From the cell containing the given text, extract its center point as (X, Y) coordinate. 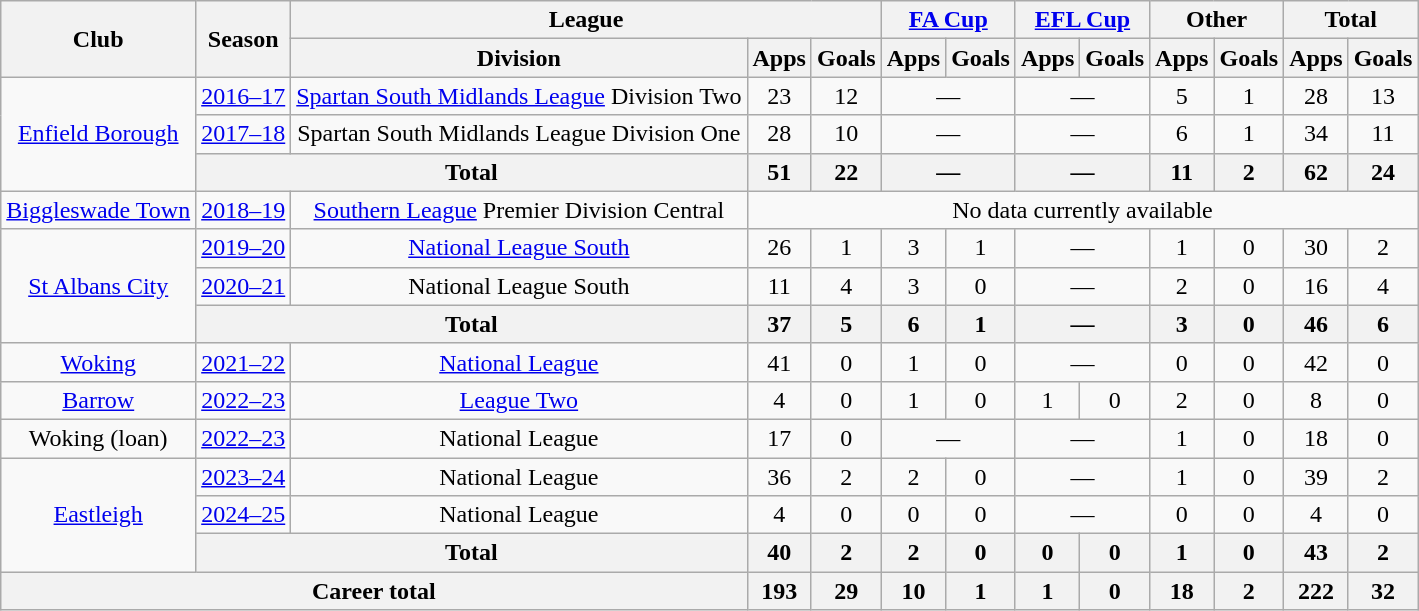
193 (779, 591)
42 (1316, 362)
2018–19 (244, 210)
16 (1316, 286)
24 (1383, 172)
46 (1316, 324)
FA Cup (948, 20)
EFL Cup (1082, 20)
34 (1316, 134)
2019–20 (244, 248)
13 (1383, 96)
30 (1316, 248)
40 (779, 553)
8 (1316, 400)
2024–25 (244, 515)
2016–17 (244, 96)
43 (1316, 553)
36 (779, 477)
Club (98, 39)
Spartan South Midlands League Division One (519, 134)
2021–22 (244, 362)
Southern League Premier Division Central (519, 210)
No data currently available (1082, 210)
23 (779, 96)
51 (779, 172)
Barrow (98, 400)
39 (1316, 477)
17 (779, 438)
Other (1217, 20)
Woking (loan) (98, 438)
Spartan South Midlands League Division Two (519, 96)
Season (244, 39)
2023–24 (244, 477)
2020–21 (244, 286)
32 (1383, 591)
2017–18 (244, 134)
62 (1316, 172)
12 (846, 96)
League Two (519, 400)
Enfield Borough (98, 134)
37 (779, 324)
St Albans City (98, 286)
29 (846, 591)
22 (846, 172)
26 (779, 248)
41 (779, 362)
Division (519, 58)
League (586, 20)
222 (1316, 591)
Career total (374, 591)
Woking (98, 362)
Eastleigh (98, 515)
Biggleswade Town (98, 210)
